Determine the [X, Y] coordinate at the center of the cell enclosing the given text.  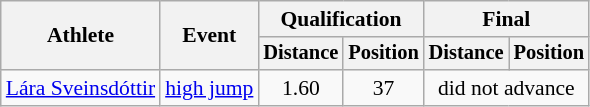
Lára Sveinsdóttir [80, 88]
1.60 [300, 88]
did not advance [506, 88]
Final [506, 19]
37 [383, 88]
Qualification [340, 19]
Athlete [80, 36]
high jump [209, 88]
Event [209, 36]
